Search for the cell housing the specified text and yield its [X, Y] center coordinate. 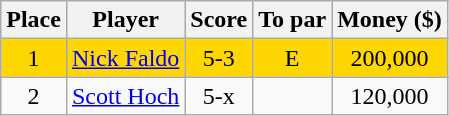
E [292, 58]
1 [34, 58]
120,000 [390, 96]
5-x [219, 96]
Nick Faldo [125, 58]
Score [219, 20]
Scott Hoch [125, 96]
Player [125, 20]
To par [292, 20]
200,000 [390, 58]
Place [34, 20]
2 [34, 96]
Money ($) [390, 20]
5-3 [219, 58]
